Provide the (X, Y) coordinate of the cell's center where the given text is located.  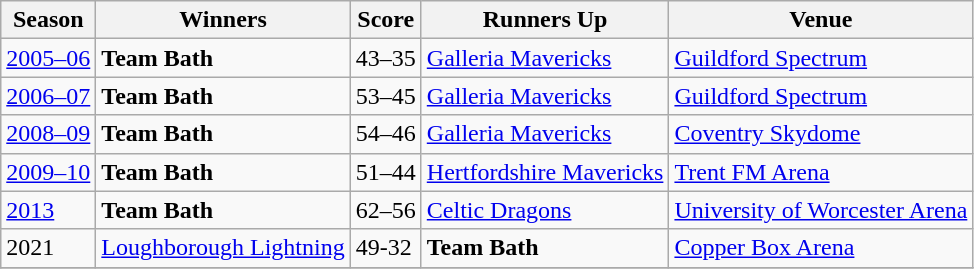
Trent FM Arena (821, 172)
Coventry Skydome (821, 134)
53–45 (386, 96)
Hertfordshire Mavericks (545, 172)
2013 (48, 210)
43–35 (386, 58)
51–44 (386, 172)
2006–07 (48, 96)
2009–10 (48, 172)
62–56 (386, 210)
2008–09 (48, 134)
2005–06 (48, 58)
Venue (821, 20)
Celtic Dragons (545, 210)
54–46 (386, 134)
Season (48, 20)
Winners (223, 20)
University of Worcester Arena (821, 210)
Loughborough Lightning (223, 248)
Runners Up (545, 20)
49-32 (386, 248)
2021 (48, 248)
Score (386, 20)
Copper Box Arena (821, 248)
